Capture the cell that displays the provided text and extract its [x, y] central coordinate. 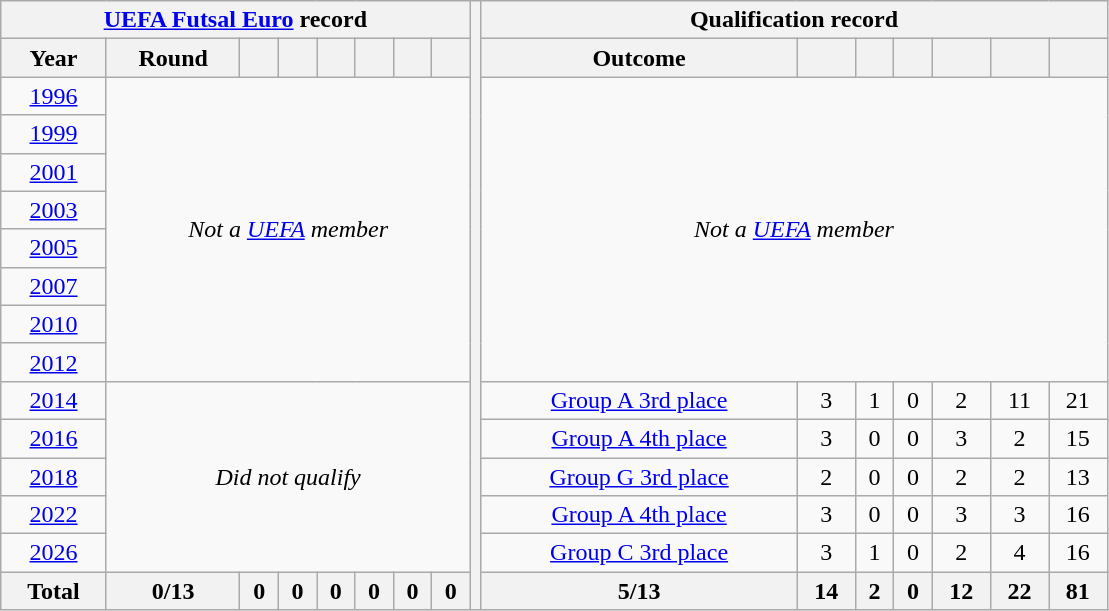
2007 [54, 286]
Qualification record [794, 20]
13 [1078, 477]
11 [1019, 400]
12 [961, 591]
2026 [54, 553]
4 [1019, 553]
0/13 [173, 591]
81 [1078, 591]
Group G 3rd place [639, 477]
2014 [54, 400]
1996 [54, 96]
21 [1078, 400]
Round [173, 58]
5/13 [639, 591]
Outcome [639, 58]
2005 [54, 248]
2003 [54, 210]
Did not qualify [288, 476]
Group C 3rd place [639, 553]
2022 [54, 515]
2018 [54, 477]
2001 [54, 172]
Group A 3rd place [639, 400]
1999 [54, 134]
2010 [54, 324]
22 [1019, 591]
Total [54, 591]
2012 [54, 362]
2016 [54, 438]
15 [1078, 438]
Year [54, 58]
14 [826, 591]
UEFA Futsal Euro record [236, 20]
